For the text-containing cell, return its midpoint in (x, y) coordinate format. 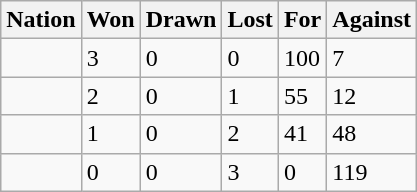
For (302, 20)
Lost (250, 20)
119 (372, 172)
Won (110, 20)
55 (302, 96)
Nation (41, 20)
Against (372, 20)
41 (302, 134)
48 (372, 134)
Drawn (181, 20)
100 (302, 58)
12 (372, 96)
7 (372, 58)
